From the cell containing the given text, extract its center point as (x, y) coordinate. 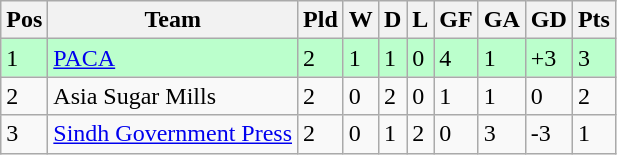
Asia Sugar Mills (173, 96)
GF (456, 20)
PACA (173, 58)
Pos (24, 20)
4 (456, 58)
Team (173, 20)
-3 (548, 134)
Pld (321, 20)
GA (502, 20)
Pts (594, 20)
D (392, 20)
GD (548, 20)
Sindh Government Press (173, 134)
+3 (548, 58)
L (420, 20)
W (360, 20)
